Return [x, y] of the center of cell containing provided text 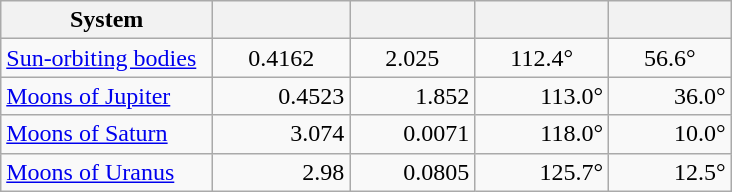
0.4523 [282, 96]
3.074 [282, 134]
Moons of Saturn [107, 134]
56.6° [670, 58]
0.0805 [412, 172]
118.0° [542, 134]
1.852 [412, 96]
36.0° [670, 96]
0.0071 [412, 134]
Moons of Jupiter [107, 96]
Moons of Uranus [107, 172]
2.98 [282, 172]
0.4162 [282, 58]
System [107, 20]
10.0° [670, 134]
112.4° [542, 58]
2.025 [412, 58]
113.0° [542, 96]
125.7° [542, 172]
12.5° [670, 172]
Sun-orbiting bodies [107, 58]
